Search for the cell housing the specified text and yield its [X, Y] center coordinate. 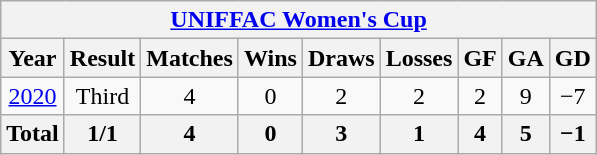
5 [526, 134]
Total [33, 134]
9 [526, 96]
3 [341, 134]
2020 [33, 96]
UNIFFAC Women's Cup [299, 20]
Matches [190, 58]
GD [572, 58]
Third [102, 96]
GA [526, 58]
Wins [270, 58]
Draws [341, 58]
1 [419, 134]
Year [33, 58]
Result [102, 58]
GF [480, 58]
−7 [572, 96]
Losses [419, 58]
−1 [572, 134]
1/1 [102, 134]
